Return (X, Y) of the center of cell containing provided text 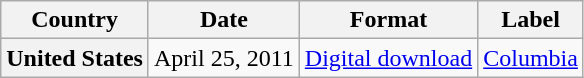
Label (531, 20)
Columbia (531, 58)
Digital download (388, 58)
United States (75, 58)
Country (75, 20)
April 25, 2011 (224, 58)
Date (224, 20)
Format (388, 20)
